Locate the cell with the specified text and output its [X, Y] center coordinate. 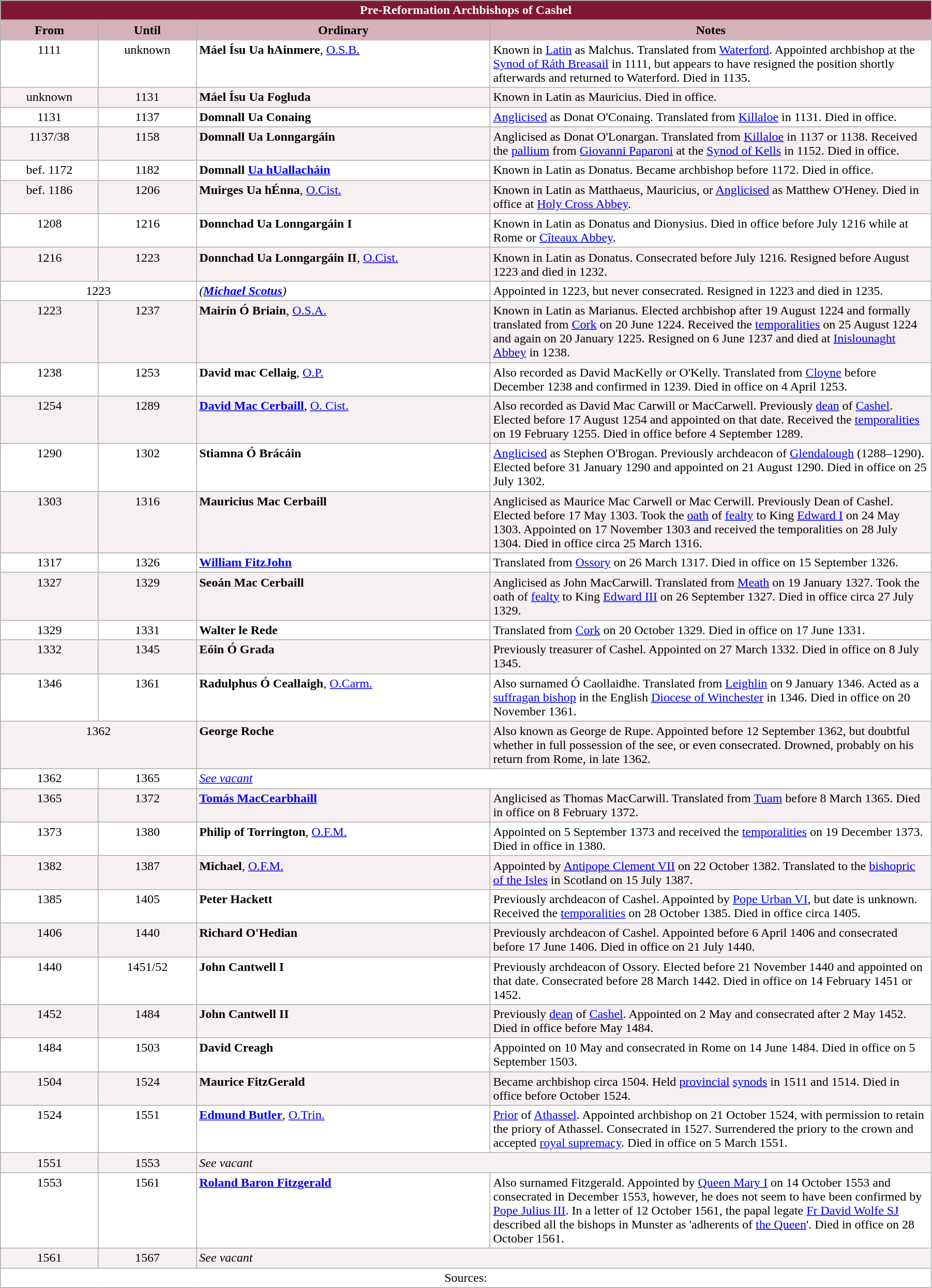
Previously treasurer of Cashel. Appointed on 27 March 1332. Died in office on 8 July 1345. [711, 657]
1405 [147, 906]
Appointed by Antipope Clement VII on 22 October 1382. Translated to the bishopric of the Isles in Scotland on 15 July 1387. [711, 872]
1504 [50, 1088]
Became archbishop circa 1504. Held provincial synods in 1511 and 1514. Died in office before October 1524. [711, 1088]
1254 [50, 420]
bef. 1172 [50, 170]
1303 [50, 522]
1327 [50, 596]
Domnall Ua Lonngargáin [343, 144]
Peter Hackett [343, 906]
1373 [50, 839]
1382 [50, 872]
1346 [50, 697]
1137/38 [50, 144]
Anglicised as Donat O'Conaing. Translated from Killaloe in 1131. Died in office. [711, 117]
Known in Latin as Mauricius. Died in office. [711, 97]
Previously dean of Cashel. Appointed on 2 May and consecrated after 2 May 1452. Died in office before May 1484. [711, 1021]
1503 [147, 1055]
1111 [50, 64]
Stiamna Ó Brácáin [343, 468]
Pre-Reformation Archbishops of Cashel [466, 10]
1380 [147, 839]
1451/52 [147, 981]
1182 [147, 170]
Eóin Ó Grada [343, 657]
Donnchad Ua Lonngargáin II, O.Cist. [343, 264]
Roland Baron Fitzgerald [343, 1210]
Walter le Rede [343, 630]
Known in Latin as Donatus. Became archbishop before 1172. Died in office. [711, 170]
Muirges Ua hÉnna, O.Cist. [343, 197]
Known in Latin as Matthaeus, Mauricius, or Anglicised as Matthew O'Heney. Died in office at Holy Cross Abbey. [711, 197]
1452 [50, 1021]
Donnchad Ua Lonngargáin I [343, 231]
1385 [50, 906]
1206 [147, 197]
John Cantwell I [343, 981]
Seoán Mac Cerbaill [343, 596]
1345 [147, 657]
Michael, O.F.M. [343, 872]
1208 [50, 231]
Tomás MacCearbhaill [343, 805]
Máel Ísu Ua Fogluda [343, 97]
Previously archdeacon of Cashel. Appointed before 6 April 1406 and consecrated before 17 June 1406. Died in office on 21 July 1440. [711, 939]
1290 [50, 468]
Known in Latin as Donatus. Consecrated before July 1216. Resigned before August 1223 and died in 1232. [711, 264]
Domnall Ua hUallacháin [343, 170]
Mauricius Mac Cerbaill [343, 522]
1361 [147, 697]
Anglicised as Thomas MacCarwill. Translated from Tuam before 8 March 1365. Died in office on 8 February 1372. [711, 805]
bef. 1186 [50, 197]
William FitzJohn [343, 563]
1238 [50, 379]
Radulphus Ó Ceallaigh, O.Carm. [343, 697]
Sources: [466, 1278]
1289 [147, 420]
1406 [50, 939]
1331 [147, 630]
Maurice FitzGerald [343, 1088]
Domnall Ua Conaing [343, 117]
Ordinary [343, 30]
Known in Latin as Donatus and Dionysius. Died in office before July 1216 while at Rome or Cîteaux Abbey. [711, 231]
1332 [50, 657]
Translated from Ossory on 26 March 1317. Died in office on 15 September 1326. [711, 563]
Until [147, 30]
Mairín Ó Briain, O.S.A. [343, 331]
(Michael Scotus) [343, 291]
Appointed on 10 May and consecrated in Rome on 14 June 1484. Died in office on 5 September 1503. [711, 1055]
Edmund Butler, O.Trin. [343, 1129]
Notes [711, 30]
1158 [147, 144]
1326 [147, 563]
From [50, 30]
Appointed on 5 September 1373 and received the temporalities on 19 December 1373. Died in office in 1380. [711, 839]
1372 [147, 805]
1316 [147, 522]
1302 [147, 468]
Appointed in 1223, but never consecrated. Resigned in 1223 and died in 1235. [711, 291]
Máel Ísu Ua hAinmere, O.S.B. [343, 64]
1237 [147, 331]
John Cantwell II [343, 1021]
Richard O'Hedian [343, 939]
Translated from Cork on 20 October 1329. Died in office on 17 June 1331. [711, 630]
1137 [147, 117]
David mac Cellaig, O.P. [343, 379]
David Creagh [343, 1055]
George Roche [343, 745]
1317 [50, 563]
1387 [147, 872]
David Mac Cerbaill, O. Cist. [343, 420]
Also recorded as David MacKelly or O'Kelly. Translated from Cloyne before December 1238 and confirmed in 1239. Died in office on 4 April 1253. [711, 379]
1253 [147, 379]
Philip of Torrington, O.F.M. [343, 839]
1567 [147, 1258]
